Return the [X, Y] coordinate for the center point of the cell that contains the specified text.  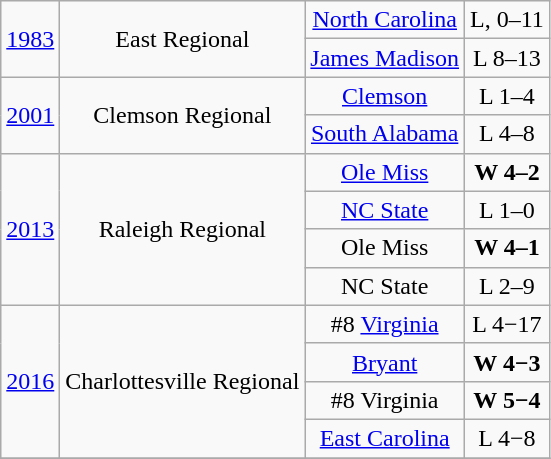
L 4–8 [508, 134]
Raleigh Regional [182, 229]
Clemson [385, 96]
South Alabama [385, 134]
East Regional [182, 39]
Clemson Regional [182, 115]
L 4−8 [508, 438]
Bryant [385, 362]
L 8–13 [508, 58]
Charlottesville Regional [182, 381]
2016 [30, 381]
W 4−3 [508, 362]
1983 [30, 39]
L 1–0 [508, 210]
L 2–9 [508, 286]
East Carolina [385, 438]
2013 [30, 229]
North Carolina [385, 20]
W 5−4 [508, 400]
L 1–4 [508, 96]
L 4−17 [508, 324]
W 4–2 [508, 172]
James Madison [385, 58]
W 4–1 [508, 248]
2001 [30, 115]
L, 0–11 [508, 20]
